Return the (X, Y) coordinate for the center point of the cell that contains the specified text.  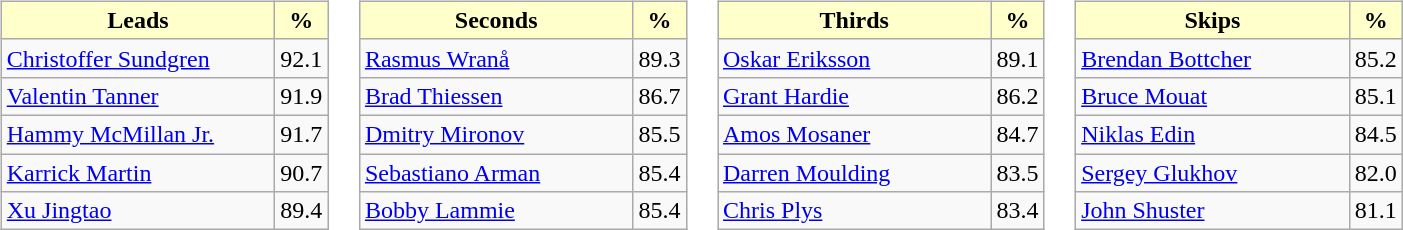
Thirds (855, 20)
91.9 (302, 96)
Seconds (496, 20)
Grant Hardie (855, 96)
John Shuster (1213, 211)
Rasmus Wranå (496, 58)
Leads (138, 20)
89.1 (1018, 58)
85.2 (1376, 58)
Dmitry Mironov (496, 134)
Darren Moulding (855, 173)
Brad Thiessen (496, 96)
Chris Plys (855, 211)
86.7 (660, 96)
Christoffer Sundgren (138, 58)
86.2 (1018, 96)
85.1 (1376, 96)
85.5 (660, 134)
83.5 (1018, 173)
Sergey Glukhov (1213, 173)
84.7 (1018, 134)
Niklas Edin (1213, 134)
82.0 (1376, 173)
89.3 (660, 58)
Bruce Mouat (1213, 96)
89.4 (302, 211)
Xu Jingtao (138, 211)
Sebastiano Arman (496, 173)
92.1 (302, 58)
Bobby Lammie (496, 211)
Valentin Tanner (138, 96)
Amos Mosaner (855, 134)
81.1 (1376, 211)
84.5 (1376, 134)
83.4 (1018, 211)
90.7 (302, 173)
Skips (1213, 20)
91.7 (302, 134)
Oskar Eriksson (855, 58)
Karrick Martin (138, 173)
Brendan Bottcher (1213, 58)
Hammy McMillan Jr. (138, 134)
